Provide the [x, y] coordinate of the cell's center where the given text is located.  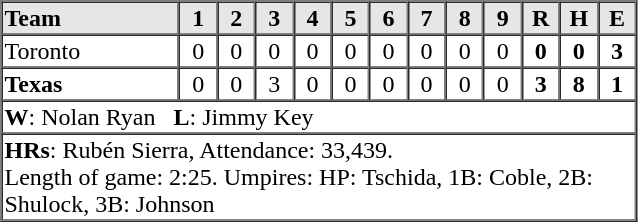
Toronto [91, 50]
4 [312, 18]
Team [91, 18]
Texas [91, 84]
2 [236, 18]
7 [427, 18]
H [579, 18]
9 [503, 18]
W: Nolan Ryan L: Jimmy Key [319, 116]
6 [388, 18]
E [617, 18]
5 [350, 18]
HRs: Rubén Sierra, Attendance: 33,439.Length of game: 2:25. Umpires: HP: Tschida, 1B: Coble, 2B: Shulock, 3B: Johnson [319, 178]
R [541, 18]
